Pinpoint the cell where the given text exists, returning its (X, Y) midpoint coordinate. 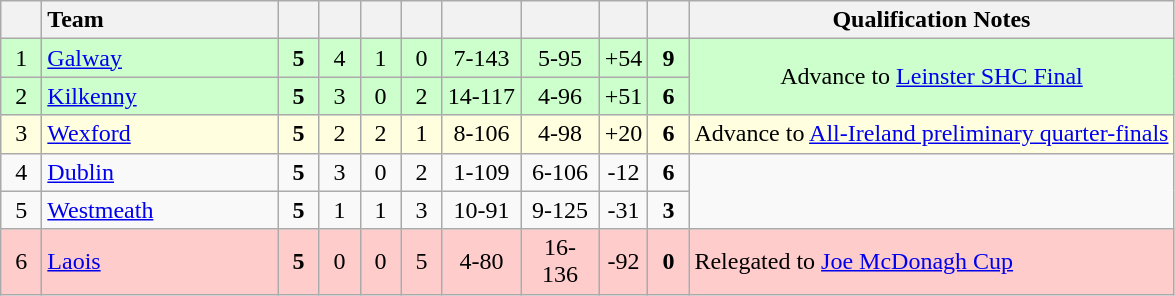
4-98 (560, 134)
+54 (624, 58)
+20 (624, 134)
7-143 (482, 58)
+51 (624, 96)
Dublin (160, 172)
9-125 (560, 210)
Galway (160, 58)
Relegated to Joe McDonagh Cup (932, 262)
-31 (624, 210)
Advance to All-Ireland preliminary quarter-finals (932, 134)
4-80 (482, 262)
Qualification Notes (932, 20)
9 (668, 58)
4-96 (560, 96)
Kilkenny (160, 96)
Team (160, 20)
1-109 (482, 172)
5-95 (560, 58)
8-106 (482, 134)
10-91 (482, 210)
14-117 (482, 96)
Wexford (160, 134)
6-106 (560, 172)
Laois (160, 262)
Advance to Leinster SHC Final (932, 77)
-12 (624, 172)
Westmeath (160, 210)
16-136 (560, 262)
-92 (624, 262)
